Determine the (x, y) coordinate at the center of the cell enclosing the given text.  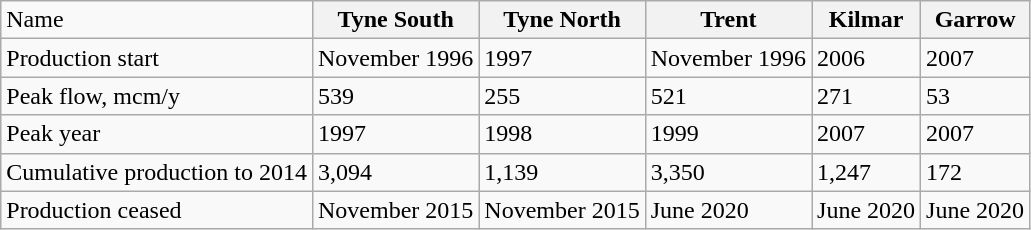
Tyne South (395, 20)
Tyne North (562, 20)
Production start (157, 58)
53 (976, 96)
1998 (562, 134)
255 (562, 96)
1,247 (866, 172)
539 (395, 96)
Peak flow, mcm/y (157, 96)
Name (157, 20)
271 (866, 96)
Kilmar (866, 20)
Cumulative production to 2014 (157, 172)
Garrow (976, 20)
Production ceased (157, 210)
2006 (866, 58)
1,139 (562, 172)
3,094 (395, 172)
Peak year (157, 134)
3,350 (728, 172)
1999 (728, 134)
521 (728, 96)
Trent (728, 20)
172 (976, 172)
